Return (x, y) of the center of cell containing provided text 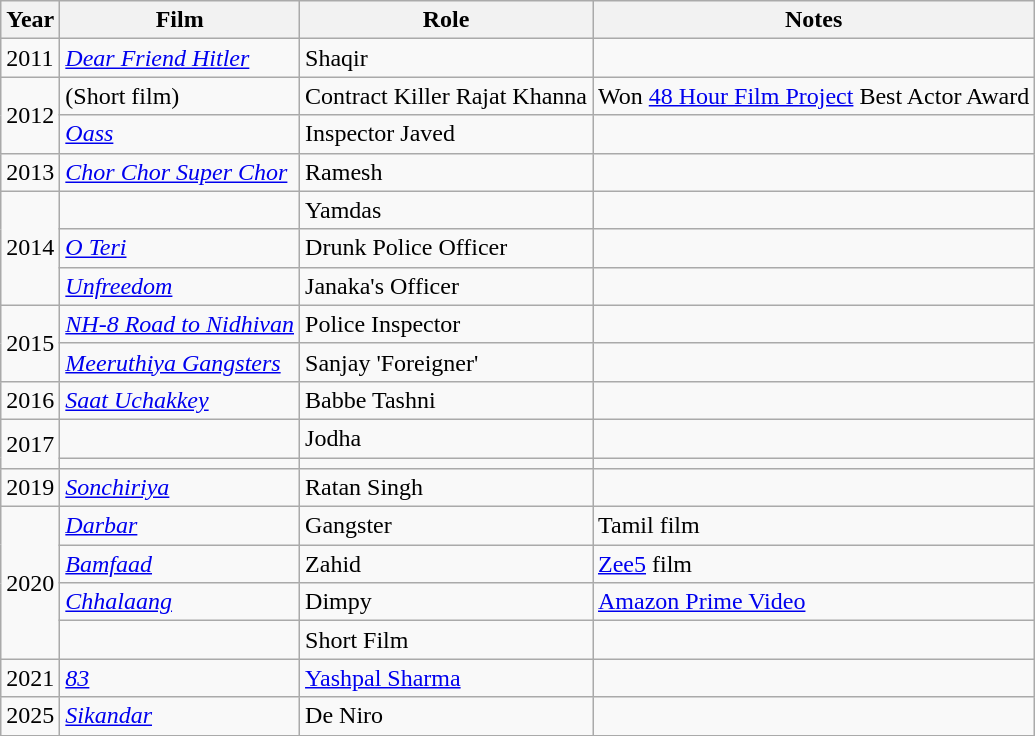
Year (30, 20)
Won 48 Hour Film Project Best Actor Award (813, 96)
2013 (30, 172)
Yamdas (446, 210)
Chor Chor Super Chor (180, 172)
2014 (30, 248)
Saat Uchakkey (180, 400)
Jodha (446, 438)
Unfreedom (180, 286)
Zahid (446, 564)
Drunk Police Officer (446, 248)
Role (446, 20)
Yashpal Sharma (446, 678)
2020 (30, 583)
Gangster (446, 526)
Chhalaang (180, 602)
O Teri (180, 248)
Notes (813, 20)
2017 (30, 444)
Tamil film (813, 526)
2021 (30, 678)
Amazon Prime Video (813, 602)
83 (180, 678)
Zee5 film (813, 564)
2011 (30, 58)
Shaqir (446, 58)
Janaka's Officer (446, 286)
Sikandar (180, 716)
2025 (30, 716)
Inspector Javed (446, 134)
Sanjay 'Foreigner' (446, 362)
Sonchiriya (180, 488)
Oass (180, 134)
Film (180, 20)
De Niro (446, 716)
Bamfaad (180, 564)
2015 (30, 343)
Darbar (180, 526)
Police Inspector (446, 324)
2012 (30, 115)
(Short film) (180, 96)
Dimpy (446, 602)
Ramesh (446, 172)
Babbe Tashni (446, 400)
Contract Killer Rajat Khanna (446, 96)
Meeruthiya Gangsters (180, 362)
2016 (30, 400)
NH-8 Road to Nidhivan (180, 324)
Dear Friend Hitler (180, 58)
Short Film (446, 640)
Ratan Singh (446, 488)
2019 (30, 488)
